Locate the cell with the specified text and output its [X, Y] center coordinate. 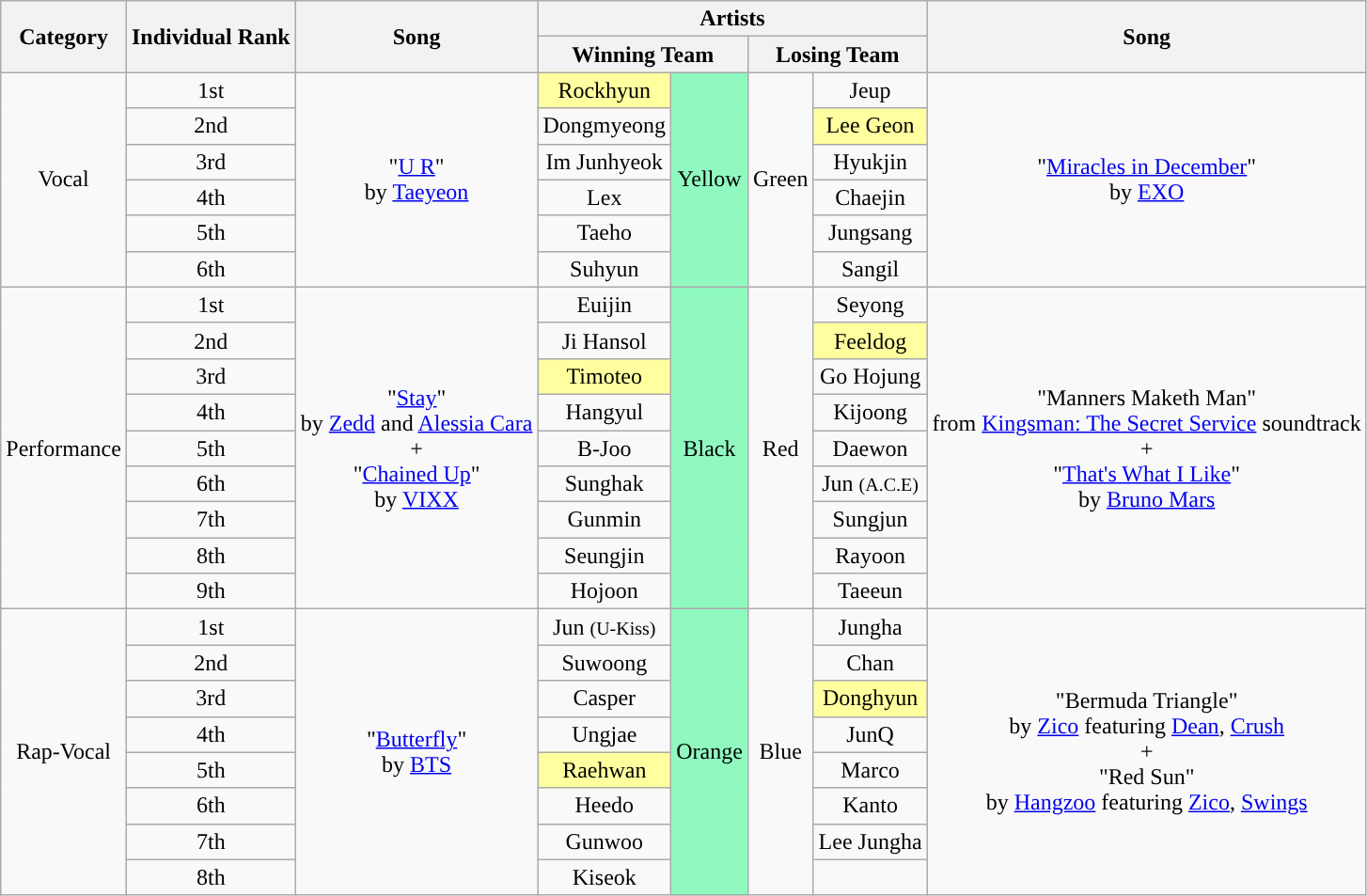
Im Junhyeok [605, 162]
Suwoong [605, 663]
Hojoon [605, 591]
Winning Team [643, 55]
Vocal [64, 180]
Green [780, 180]
JunQ [871, 734]
Euijin [605, 305]
"Bermuda Triangle"by Zico featuring Dean, Crush+"Red Sun"by Hangzoo featuring Zico, Swings [1147, 752]
Artists [732, 19]
Timoteo [605, 376]
Gunmin [605, 520]
Taeeun [871, 591]
Kiseok [605, 877]
Individual Rank [211, 37]
Orange [710, 752]
"U R"by Taeyeon [416, 180]
Lex [605, 197]
Go Hojung [871, 376]
Jun (A.C.E) [871, 484]
B-Joo [605, 448]
Gunwoo [605, 841]
Hangyul [605, 412]
Rayoon [871, 556]
Donghyun [871, 699]
Blue [780, 752]
Suhyun [605, 269]
Kijoong [871, 412]
Jungsang [871, 233]
Chan [871, 663]
"Stay"by Zedd and Alessia Cara+"Chained Up"by VIXX [416, 448]
"Miracles in December"by EXO [1147, 180]
Sungjun [871, 520]
Black [710, 448]
9th [211, 591]
Dongmyeong [605, 126]
"Manners Maketh Man"from Kingsman: The Secret Service soundtrack+"That's What I Like"by Bruno Mars [1147, 448]
Feeldog [871, 340]
Lee Jungha [871, 841]
Casper [605, 699]
Performance [64, 448]
Losing Team [837, 55]
Sunghak [605, 484]
Sangil [871, 269]
Yellow [710, 180]
Red [780, 448]
Ungjae [605, 734]
Rap-Vocal [64, 752]
Kanto [871, 806]
Hyukjin [871, 162]
Jun (U-Kiss) [605, 627]
Lee Geon [871, 126]
Daewon [871, 448]
Seungjin [605, 556]
Seyong [871, 305]
Ji Hansol [605, 340]
Heedo [605, 806]
Marco [871, 770]
Category [64, 37]
Taeho [605, 233]
Jeup [871, 90]
Rockhyun [605, 90]
Chaejin [871, 197]
Raehwan [605, 770]
"Butterfly"by BTS [416, 752]
Jungha [871, 627]
